Extract the (x, y) coordinate from the center of the cell holding the provided text.  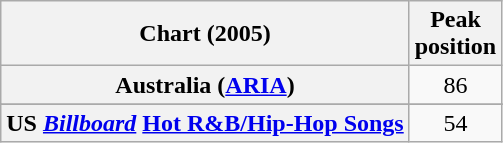
US Billboard Hot R&B/Hip-Hop Songs (205, 123)
Peakposition (455, 34)
Australia (ARIA) (205, 85)
54 (455, 123)
Chart (2005) (205, 34)
86 (455, 85)
